Extract the (x, y) coordinate from the center of the cell holding the provided text.  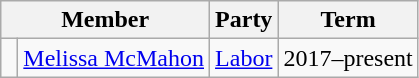
Member (106, 20)
Melissa McMahon (114, 58)
2017–present (348, 58)
Labor (244, 58)
Term (348, 20)
Party (244, 20)
